Capture the cell that displays the provided text and extract its [x, y] central coordinate. 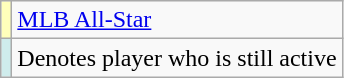
Denotes player who is still active [177, 58]
MLB All-Star [177, 20]
